Output the (X, Y) coordinate of the center of the cell containing the given text.  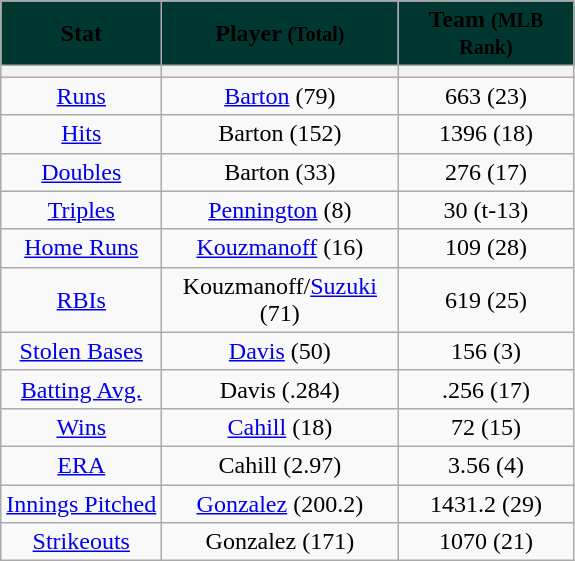
Home Runs (82, 248)
Triples (82, 210)
Kouzmanoff/Suzuki (71) (280, 300)
156 (3) (486, 351)
Barton (33) (280, 172)
Barton (79) (280, 96)
Davis (50) (280, 351)
Stolen Bases (82, 351)
Strikeouts (82, 542)
Pennington (8) (280, 210)
30 (t-13) (486, 210)
1431.2 (29) (486, 503)
Stat (82, 34)
Kouzmanoff (16) (280, 248)
Gonzalez (200.2) (280, 503)
Davis (.284) (280, 389)
Cahill (18) (280, 427)
276 (17) (486, 172)
Team (MLB Rank) (486, 34)
Player (Total) (280, 34)
Batting Avg. (82, 389)
Runs (82, 96)
RBIs (82, 300)
.256 (17) (486, 389)
Innings Pitched (82, 503)
Gonzalez (171) (280, 542)
ERA (82, 465)
663 (23) (486, 96)
109 (28) (486, 248)
Hits (82, 134)
Cahill (2.97) (280, 465)
3.56 (4) (486, 465)
619 (25) (486, 300)
Wins (82, 427)
1396 (18) (486, 134)
Doubles (82, 172)
Barton (152) (280, 134)
72 (15) (486, 427)
1070 (21) (486, 542)
